Scan for the cell matching the given text and deliver its [x, y] coordinate at center. 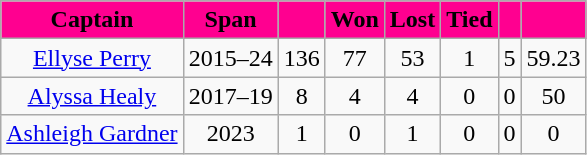
53 [412, 58]
Captain [92, 20]
136 [302, 58]
2015–24 [230, 58]
8 [302, 96]
Ellyse Perry [92, 58]
Alyssa Healy [92, 96]
Ashleigh Gardner [92, 134]
Span [230, 20]
Tied [470, 20]
Won [354, 20]
2017–19 [230, 96]
50 [554, 96]
59.23 [554, 58]
Lost [412, 20]
2023 [230, 134]
5 [510, 58]
77 [354, 58]
